Return [x, y] of the center of cell containing provided text 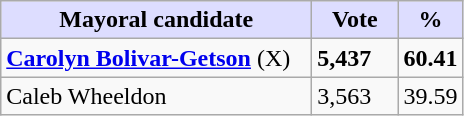
Carolyn Bolivar-Getson (X) [156, 58]
Caleb Wheeldon [156, 96]
% [430, 20]
39.59 [430, 96]
60.41 [430, 58]
3,563 [355, 96]
Mayoral candidate [156, 20]
5,437 [355, 58]
Vote [355, 20]
